Capture the cell that displays the provided text and extract its (X, Y) central coordinate. 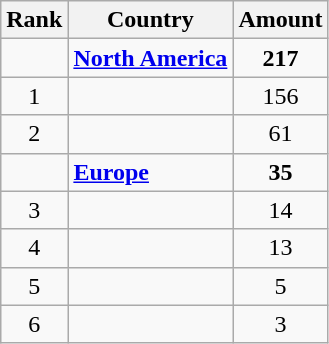
14 (280, 210)
2 (34, 134)
61 (280, 134)
Amount (280, 20)
6 (34, 324)
4 (34, 248)
1 (34, 96)
13 (280, 248)
217 (280, 58)
North America (150, 58)
156 (280, 96)
Country (150, 20)
35 (280, 172)
Rank (34, 20)
Europe (150, 172)
